Scan for the cell matching the given text and deliver its (X, Y) coordinate at center. 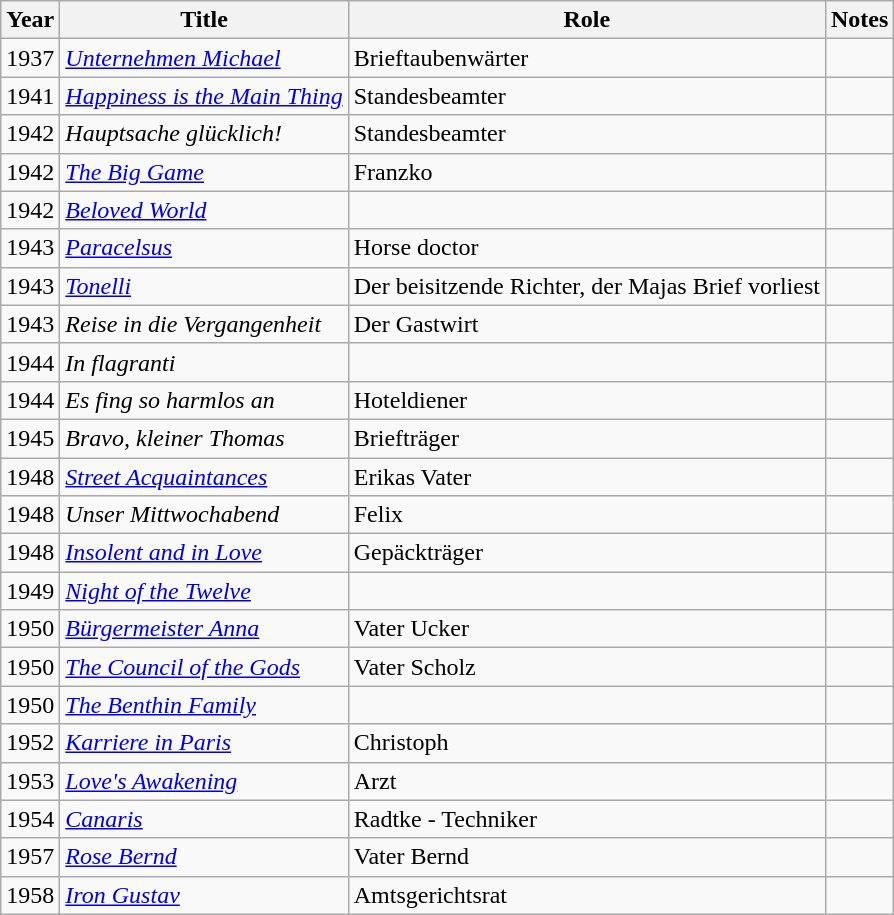
Gepäckträger (586, 553)
1937 (30, 58)
Karriere in Paris (204, 743)
Der Gastwirt (586, 324)
Notes (859, 20)
Brieftaubenwärter (586, 58)
Es fing so harmlos an (204, 400)
1941 (30, 96)
Radtke - Techniker (586, 819)
The Benthin Family (204, 705)
Vater Scholz (586, 667)
1945 (30, 438)
Unternehmen Michael (204, 58)
Unser Mittwochabend (204, 515)
Love's Awakening (204, 781)
Der beisitzende Richter, der Majas Brief vorliest (586, 286)
1949 (30, 591)
The Big Game (204, 172)
Beloved World (204, 210)
Title (204, 20)
Hauptsache glücklich! (204, 134)
1952 (30, 743)
The Council of the Gods (204, 667)
In flagranti (204, 362)
Street Acquaintances (204, 477)
Paracelsus (204, 248)
Amtsgerichtsrat (586, 895)
Happiness is the Main Thing (204, 96)
Erikas Vater (586, 477)
Briefträger (586, 438)
1958 (30, 895)
Franzko (586, 172)
Night of the Twelve (204, 591)
Insolent and in Love (204, 553)
Vater Bernd (586, 857)
Tonelli (204, 286)
Arzt (586, 781)
Reise in die Vergangenheit (204, 324)
Horse doctor (586, 248)
Year (30, 20)
Canaris (204, 819)
1954 (30, 819)
Rose Bernd (204, 857)
1953 (30, 781)
1957 (30, 857)
Bürgermeister Anna (204, 629)
Role (586, 20)
Hoteldiener (586, 400)
Vater Ucker (586, 629)
Iron Gustav (204, 895)
Felix (586, 515)
Christoph (586, 743)
Bravo, kleiner Thomas (204, 438)
